Search for the cell housing the specified text and yield its [X, Y] center coordinate. 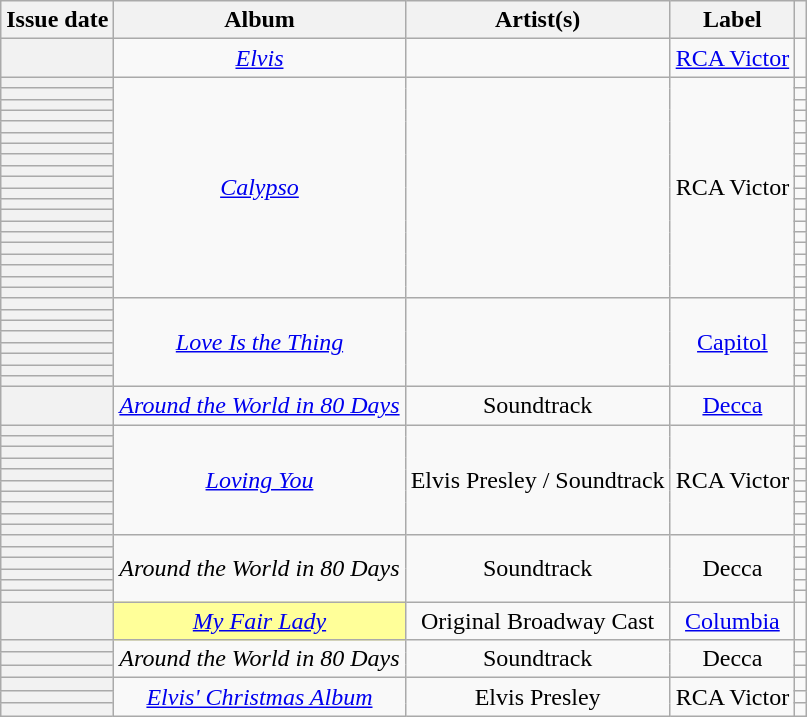
My Fair Lady [260, 621]
Columbia [732, 621]
Elvis' Christmas Album [260, 697]
Issue date [58, 20]
Calypso [260, 188]
Loving You [260, 480]
Elvis Presley / Soundtrack [538, 480]
Love Is the Thing [260, 342]
Album [260, 20]
Capitol [732, 342]
Elvis [260, 58]
Label [732, 20]
Original Broadway Cast [538, 621]
Elvis Presley [538, 697]
Artist(s) [538, 20]
